Detect which cell encompasses the target text, then output its (x, y) center coordinate. 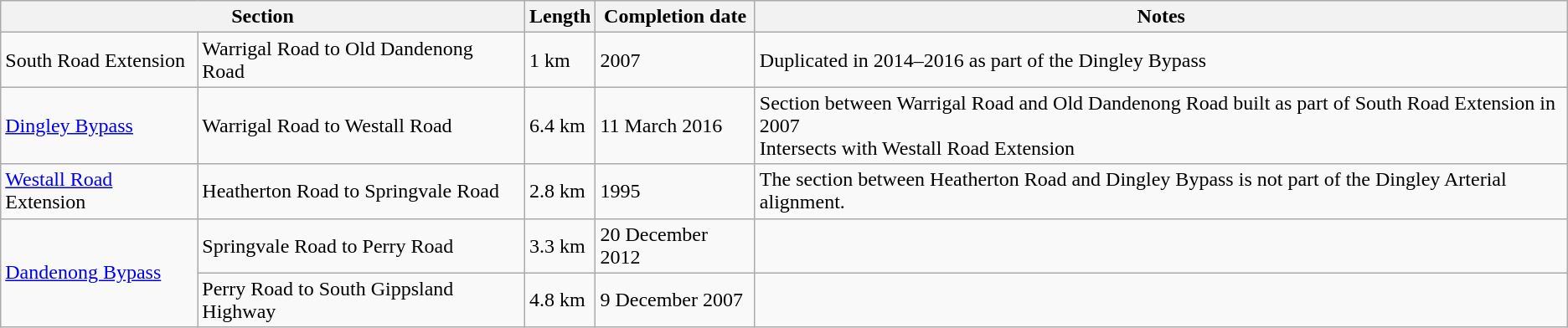
Westall Road Extension (99, 191)
Warrigal Road to Westall Road (362, 126)
3.3 km (560, 246)
Notes (1161, 17)
Springvale Road to Perry Road (362, 246)
Section (263, 17)
2.8 km (560, 191)
Section between Warrigal Road and Old Dandenong Road built as part of South Road Extension in 2007Intersects with Westall Road Extension (1161, 126)
9 December 2007 (675, 300)
Dandenong Bypass (99, 273)
Completion date (675, 17)
Dingley Bypass (99, 126)
Heatherton Road to Springvale Road (362, 191)
6.4 km (560, 126)
2007 (675, 60)
The section between Heatherton Road and Dingley Bypass is not part of the Dingley Arterial alignment. (1161, 191)
South Road Extension (99, 60)
4.8 km (560, 300)
1 km (560, 60)
Length (560, 17)
Warrigal Road to Old Dandenong Road (362, 60)
11 March 2016 (675, 126)
20 December 2012 (675, 246)
Perry Road to South Gippsland Highway (362, 300)
Duplicated in 2014–2016 as part of the Dingley Bypass (1161, 60)
1995 (675, 191)
